Return the (X, Y) coordinate for the center point of the cell that contains the specified text.  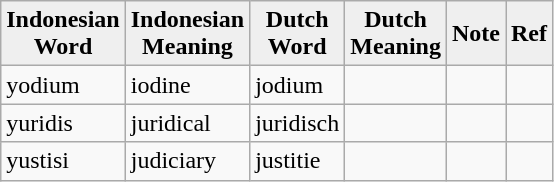
iodine (187, 85)
juridical (187, 123)
yuridis (63, 123)
jodium (298, 85)
judiciary (187, 161)
justitie (298, 161)
Note (476, 34)
Dutch Word (298, 34)
Indonesian Word (63, 34)
Indonesian Meaning (187, 34)
yodium (63, 85)
yustisi (63, 161)
Dutch Meaning (396, 34)
juridisch (298, 123)
Ref (530, 34)
